From the cell containing the given text, extract its center point as (x, y) coordinate. 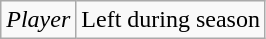
Player (38, 20)
Left during season (171, 20)
